Return the [x, y] coordinate for the center point of the cell that contains the specified text.  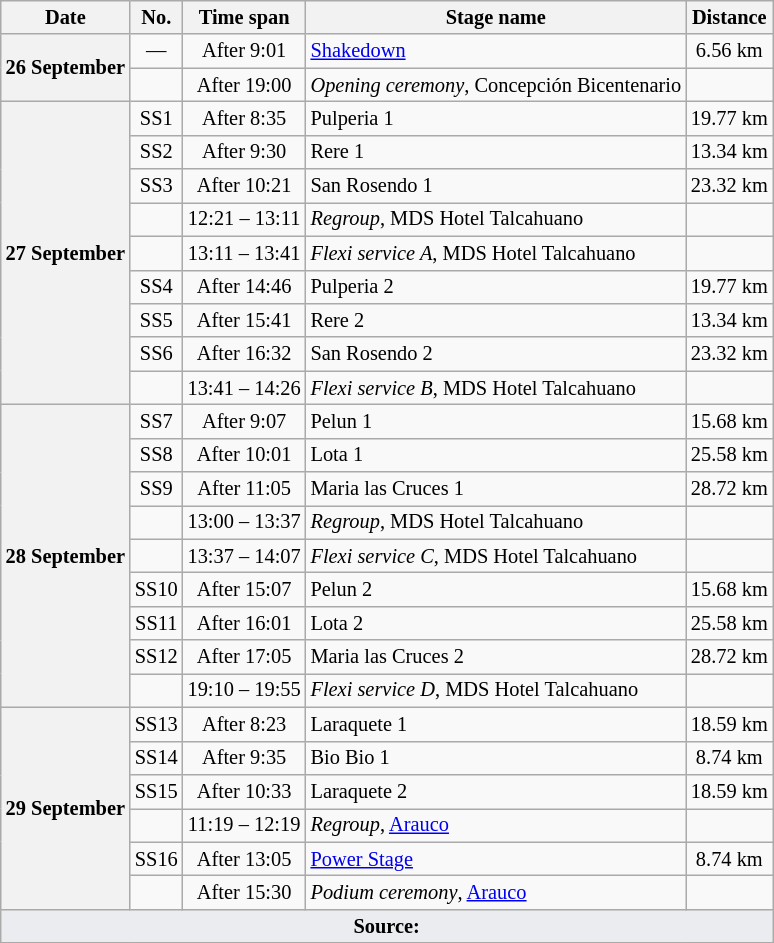
Power Stage [496, 859]
SS14 [156, 758]
Maria las Cruces 1 [496, 489]
Source: [387, 926]
Pulperia 2 [496, 287]
13:00 – 13:37 [244, 522]
SS6 [156, 354]
28 September [66, 556]
Flexi service A, MDS Hotel Talcahuano [496, 253]
Shakedown [496, 51]
Rere 2 [496, 320]
San Rosendo 2 [496, 354]
SS7 [156, 421]
After 16:01 [244, 623]
After 15:30 [244, 892]
Laraquete 1 [496, 724]
Opening ceremony, Concepción Bicentenario [496, 85]
19:10 – 19:55 [244, 690]
After 8:23 [244, 724]
Flexi service C, MDS Hotel Talcahuano [496, 556]
Date [66, 17]
After 14:46 [244, 287]
After 9:07 [244, 421]
SS4 [156, 287]
Rere 1 [496, 152]
SS12 [156, 657]
After 15:41 [244, 320]
After 15:07 [244, 589]
San Rosendo 1 [496, 186]
SS11 [156, 623]
After 8:35 [244, 118]
After 11:05 [244, 489]
SS8 [156, 455]
After 9:01 [244, 51]
After 19:00 [244, 85]
SS15 [156, 791]
26 September [66, 68]
Pulperia 1 [496, 118]
11:19 – 12:19 [244, 825]
Bio Bio 1 [496, 758]
12:21 – 13:11 [244, 219]
After 9:35 [244, 758]
After 13:05 [244, 859]
Regroup, Arauco [496, 825]
Maria las Cruces 2 [496, 657]
After 16:32 [244, 354]
13:37 – 14:07 [244, 556]
— [156, 51]
Podium ceremony, Arauco [496, 892]
SS13 [156, 724]
SS2 [156, 152]
Flexi service B, MDS Hotel Talcahuano [496, 388]
Laraquete 2 [496, 791]
SS10 [156, 589]
After 9:30 [244, 152]
Lota 1 [496, 455]
No. [156, 17]
After 10:21 [244, 186]
Flexi service D, MDS Hotel Talcahuano [496, 690]
29 September [66, 808]
27 September [66, 252]
Time span [244, 17]
SS9 [156, 489]
6.56 km [730, 51]
SS1 [156, 118]
Lota 2 [496, 623]
After 17:05 [244, 657]
Distance [730, 17]
SS5 [156, 320]
Stage name [496, 17]
After 10:33 [244, 791]
Pelun 1 [496, 421]
SS3 [156, 186]
13:11 – 13:41 [244, 253]
SS16 [156, 859]
Pelun 2 [496, 589]
After 10:01 [244, 455]
13:41 – 14:26 [244, 388]
